Return the (X, Y) coordinate for the center point of the cell that contains the specified text.  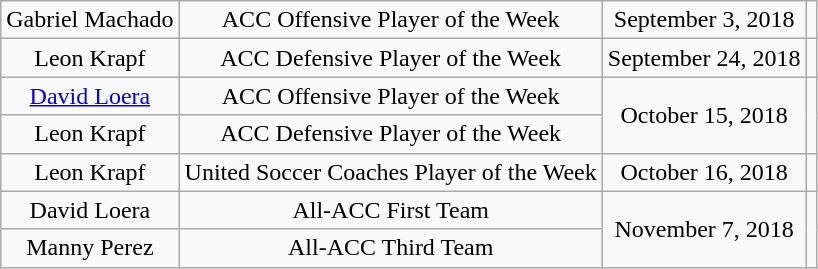
All-ACC Third Team (390, 248)
September 3, 2018 (704, 20)
Manny Perez (90, 248)
November 7, 2018 (704, 229)
Gabriel Machado (90, 20)
United Soccer Coaches Player of the Week (390, 172)
All-ACC First Team (390, 210)
October 15, 2018 (704, 115)
September 24, 2018 (704, 58)
October 16, 2018 (704, 172)
